Scan for the cell matching the given text and deliver its [X, Y] coordinate at center. 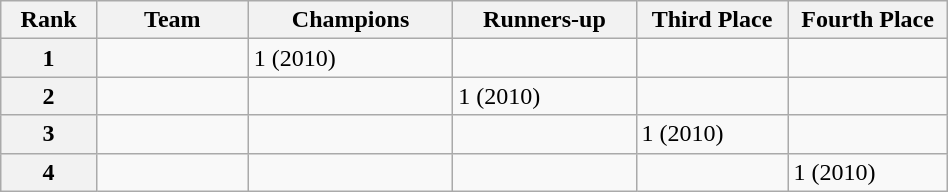
Rank [49, 20]
3 [49, 134]
Runners-up [544, 20]
2 [49, 96]
Third Place [712, 20]
Team [172, 20]
1 [49, 58]
Champions [350, 20]
4 [49, 172]
Fourth Place [868, 20]
